Search for the cell housing the specified text and yield its [x, y] center coordinate. 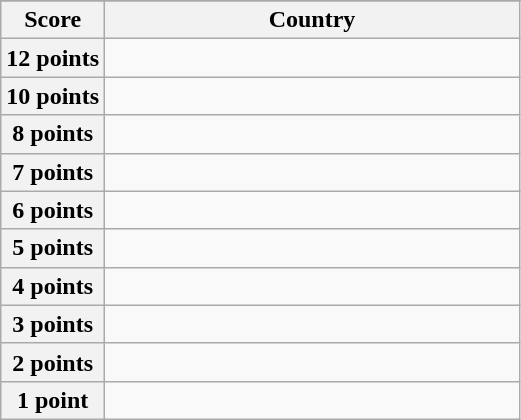
2 points [53, 362]
5 points [53, 248]
12 points [53, 58]
8 points [53, 134]
7 points [53, 172]
Score [53, 20]
3 points [53, 324]
1 point [53, 400]
Country [312, 20]
10 points [53, 96]
4 points [53, 286]
6 points [53, 210]
